Find where the given text appears and provide that cell's center as [X, Y] coordinate. 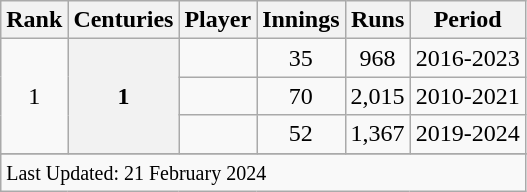
2010-2021 [468, 96]
Last Updated: 21 February 2024 [263, 172]
2,015 [378, 96]
52 [301, 134]
70 [301, 96]
Centuries [124, 20]
Innings [301, 20]
1,367 [378, 134]
968 [378, 58]
Period [468, 20]
Player [218, 20]
2019-2024 [468, 134]
2016-2023 [468, 58]
Runs [378, 20]
35 [301, 58]
Rank [34, 20]
